Identify which cell holds the provided text, then report its [X, Y] central coordinate. 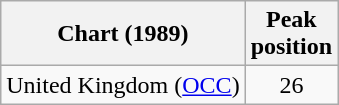
26 [291, 85]
Peakposition [291, 34]
United Kingdom (OCC) [123, 85]
Chart (1989) [123, 34]
